Scan for the cell matching the given text and deliver its (X, Y) coordinate at center. 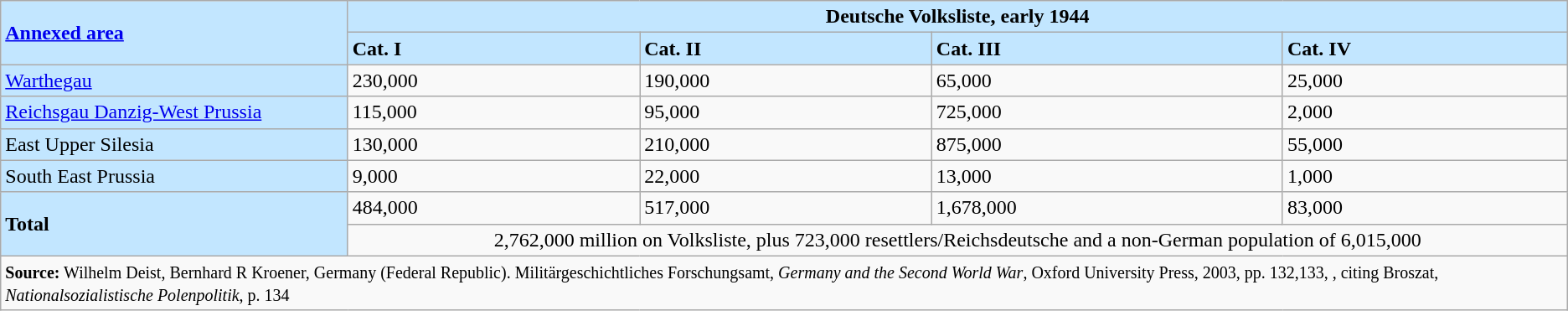
517,000 (786, 208)
2,000 (1425, 112)
Cat. IV (1425, 49)
55,000 (1425, 144)
Cat. I (494, 49)
East Upper Silesia (174, 144)
Reichsgau Danzig-West Prussia (174, 112)
1,678,000 (1107, 208)
2,762,000 million on Volksliste, plus 723,000 resettlers/Reichsdeutsche and a non-German population of 6,015,000 (957, 240)
725,000 (1107, 112)
1,000 (1425, 176)
Annexed area (174, 33)
Cat. III (1107, 49)
Cat. II (786, 49)
210,000 (786, 144)
Warthegau (174, 80)
115,000 (494, 112)
83,000 (1425, 208)
9,000 (494, 176)
190,000 (786, 80)
Total (174, 224)
130,000 (494, 144)
South East Prussia (174, 176)
230,000 (494, 80)
25,000 (1425, 80)
484,000 (494, 208)
95,000 (786, 112)
13,000 (1107, 176)
65,000 (1107, 80)
Deutsche Volksliste, early 1944 (957, 17)
22,000 (786, 176)
875,000 (1107, 144)
